Return the [X, Y] coordinate for the center point of the cell that contains the specified text.  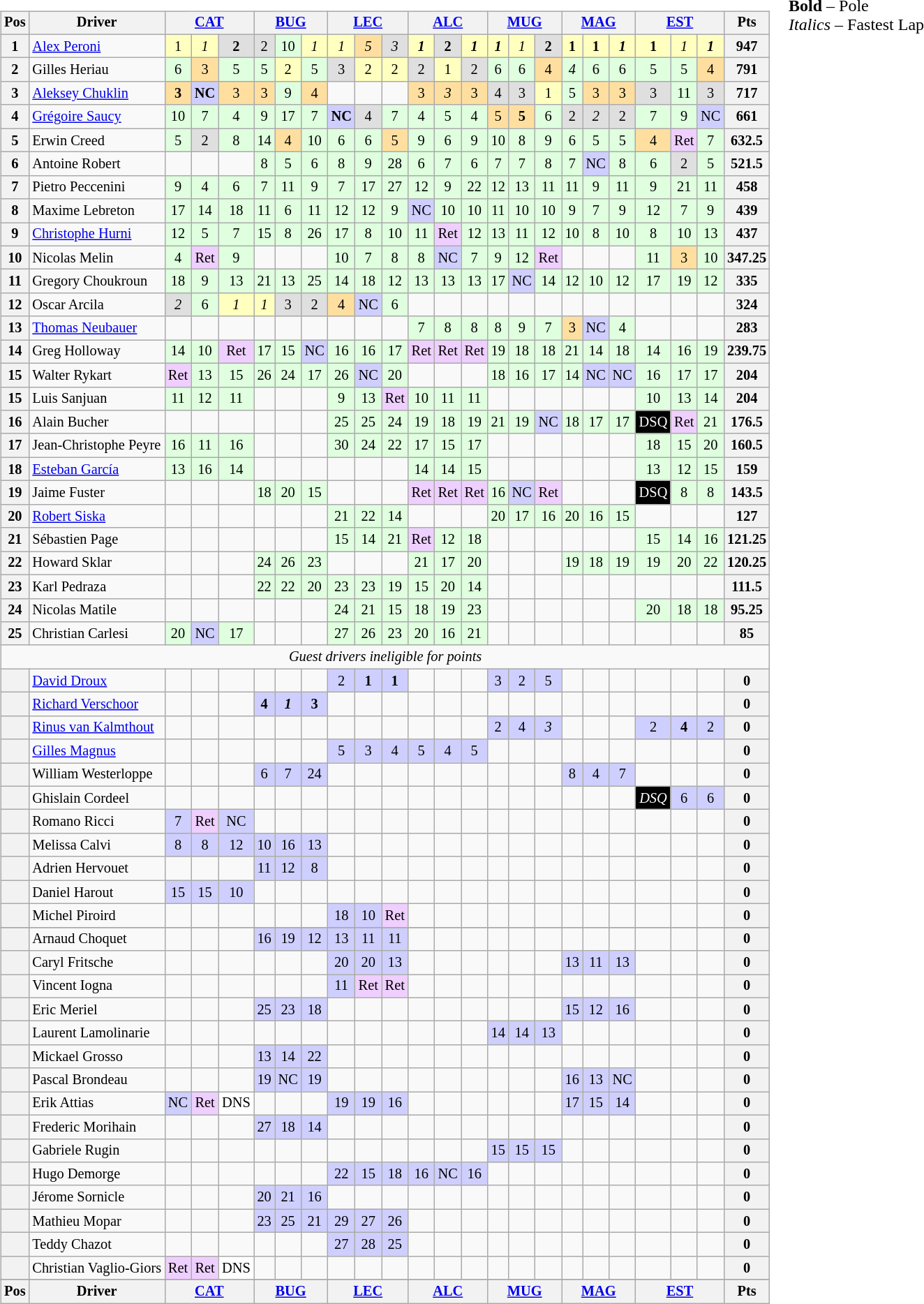
Robert Siska [96, 516]
Walter Rykart [96, 375]
Erwin Creed [96, 140]
458 [747, 187]
Daniel Harout [96, 892]
Guest drivers ineligible for points [385, 657]
Nicolas Matile [96, 610]
Nicolas Melin [96, 258]
111.5 [747, 586]
Richard Verschoor [96, 704]
Christian Carlesi [96, 634]
Rinus van Kalmthout [96, 727]
Vincent Iogna [96, 986]
127 [747, 516]
437 [747, 235]
121.25 [747, 540]
335 [747, 281]
Alex Peroni [96, 46]
Howard Sklar [96, 563]
85 [747, 634]
Melissa Calvi [96, 845]
Adrien Hervouet [96, 868]
Christophe Hurni [96, 235]
521.5 [747, 164]
Pascal Brondeau [96, 1080]
Gilles Heriau [96, 70]
283 [747, 328]
Alain Bucher [96, 422]
Romano Ricci [96, 822]
Mickael Grosso [96, 1057]
Laurent Lamolinarie [96, 1033]
Gabriele Rugin [96, 1150]
632.5 [747, 140]
Grégoire Saucy [96, 117]
324 [747, 305]
Christian Vaglio-Giors [96, 1268]
Hugo Demorge [96, 1174]
947 [747, 46]
717 [747, 94]
David Droux [96, 681]
Oscar Arcila [96, 305]
160.5 [747, 445]
791 [747, 70]
Pietro Peccenini [96, 187]
Michel Piroird [96, 916]
Greg Holloway [96, 352]
Gregory Choukroun [96, 281]
Esteban García [96, 469]
Ghislain Cordeel [96, 798]
Jérome Sornicle [96, 1197]
Jean-Christophe Peyre [96, 445]
Aleksey Chuklin [96, 94]
661 [747, 117]
239.75 [747, 352]
Gilles Magnus [96, 751]
Sébastien Page [96, 540]
Jaime Fuster [96, 493]
Teddy Chazot [96, 1245]
Caryl Fritsche [96, 963]
Mathieu Mopar [96, 1221]
Frederic Morihain [96, 1127]
Antoine Robert [96, 164]
95.25 [747, 610]
176.5 [747, 422]
439 [747, 211]
Eric Meriel [96, 1009]
29 [342, 1221]
Luis Sanjuan [96, 399]
143.5 [747, 493]
Arnaud Choquet [96, 939]
Thomas Neubauer [96, 328]
Erik Attias [96, 1104]
347.25 [747, 258]
Maxime Lebreton [96, 211]
30 [342, 445]
Karl Pedraza [96, 586]
159 [747, 469]
120.25 [747, 563]
William Westerloppe [96, 775]
